For the text-containing cell, return its midpoint in (X, Y) coordinate format. 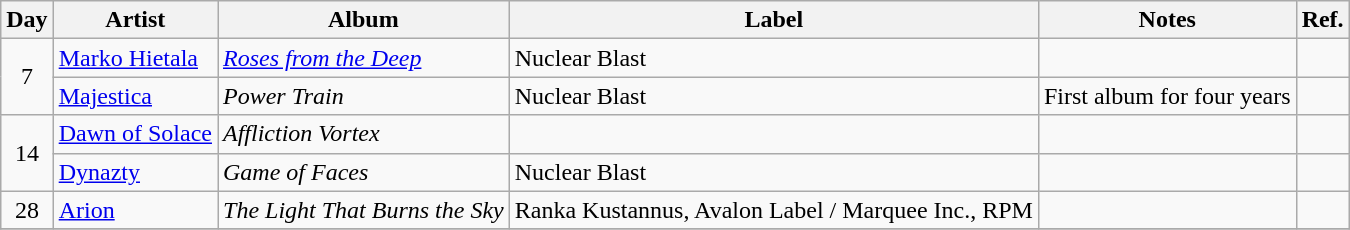
Artist (135, 20)
The Light That Burns the Sky (364, 210)
Roses from the Deep (364, 58)
Ranka Kustannus, Avalon Label / Marquee Inc., RPM (774, 210)
Day (27, 20)
Dynazty (135, 172)
First album for four years (1167, 96)
28 (27, 210)
Affliction Vortex (364, 134)
Power Train (364, 96)
Arion (135, 210)
Notes (1167, 20)
14 (27, 153)
Majestica (135, 96)
Game of Faces (364, 172)
Dawn of Solace (135, 134)
Label (774, 20)
Album (364, 20)
Marko Hietala (135, 58)
7 (27, 77)
Ref. (1322, 20)
